Search for the cell housing the specified text and yield its [x, y] center coordinate. 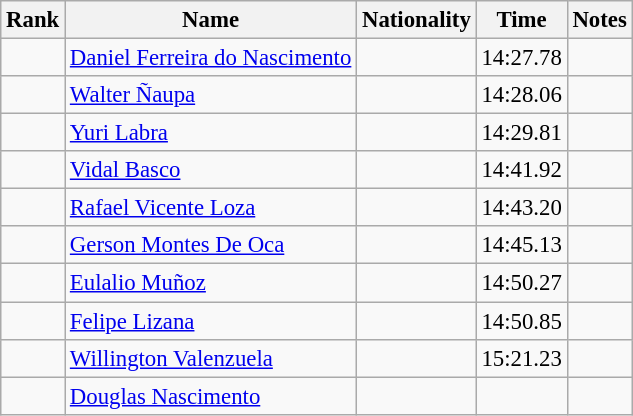
14:41.92 [522, 170]
14:43.20 [522, 208]
14:27.78 [522, 58]
Gerson Montes De Oca [211, 245]
Notes [600, 20]
Yuri Labra [211, 133]
14:28.06 [522, 95]
15:21.23 [522, 358]
14:29.81 [522, 133]
Rafael Vicente Loza [211, 208]
Vidal Basco [211, 170]
Nationality [416, 20]
Daniel Ferreira do Nascimento [211, 58]
14:50.85 [522, 321]
Time [522, 20]
Douglas Nascimento [211, 396]
Walter Ñaupa [211, 95]
14:50.27 [522, 283]
Rank [33, 20]
Felipe Lizana [211, 321]
Willington Valenzuela [211, 358]
Eulalio Muñoz [211, 283]
Name [211, 20]
14:45.13 [522, 245]
